Identify which cell holds the provided text, then report its (x, y) central coordinate. 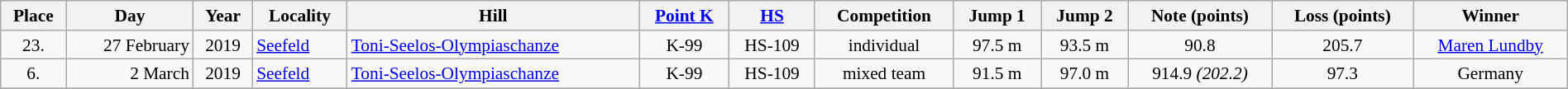
Locality (299, 16)
HS (772, 16)
Maren Lundby (1490, 45)
97.3 (1343, 74)
Winner (1490, 16)
914.9 (202.2) (1199, 74)
97.5 m (997, 45)
93.5 m (1085, 45)
6. (33, 74)
Place (33, 16)
Germany (1490, 74)
27 February (130, 45)
Jump 1 (997, 16)
Jump 2 (1085, 16)
mixed team (884, 74)
90.8 (1199, 45)
23. (33, 45)
97.0 m (1085, 74)
individual (884, 45)
Year (223, 16)
Hill (493, 16)
91.5 m (997, 74)
Loss (points) (1343, 16)
Competition (884, 16)
205.7 (1343, 45)
Day (130, 16)
2 March (130, 74)
Note (points) (1199, 16)
Point K (685, 16)
